Output the (X, Y) coordinate of the center of the cell containing the given text.  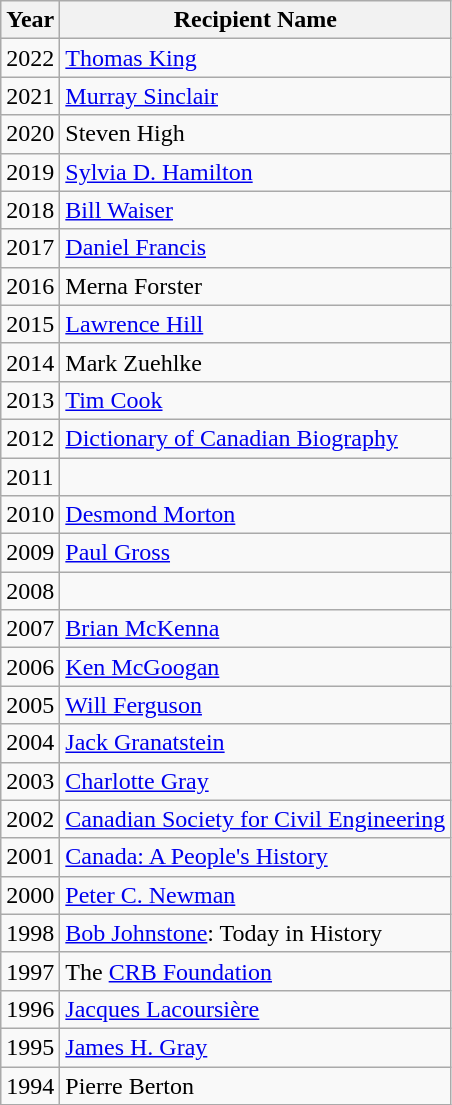
Desmond Morton (256, 515)
Bill Waiser (256, 210)
James H. Gray (256, 1047)
Paul Gross (256, 553)
Will Ferguson (256, 705)
Canada: A People's History (256, 857)
2001 (30, 857)
2010 (30, 515)
2013 (30, 400)
2009 (30, 553)
2006 (30, 667)
1998 (30, 933)
2014 (30, 362)
Sylvia D. Hamilton (256, 172)
2005 (30, 705)
2015 (30, 324)
Brian McKenna (256, 629)
2007 (30, 629)
The CRB Foundation (256, 971)
Pierre Berton (256, 1085)
2002 (30, 819)
2003 (30, 781)
Charlotte Gray (256, 781)
2004 (30, 743)
2016 (30, 286)
1995 (30, 1047)
1996 (30, 1009)
2020 (30, 134)
2021 (30, 96)
Tim Cook (256, 400)
2017 (30, 248)
2018 (30, 210)
2022 (30, 58)
2008 (30, 591)
2011 (30, 477)
Recipient Name (256, 20)
Peter C. Newman (256, 895)
Bob Johnstone: Today in History (256, 933)
Year (30, 20)
Mark Zuehlke (256, 362)
2012 (30, 438)
Canadian Society for Civil Engineering (256, 819)
Dictionary of Canadian Biography (256, 438)
Ken McGoogan (256, 667)
Steven High (256, 134)
2000 (30, 895)
1997 (30, 971)
Jack Granatstein (256, 743)
Jacques Lacoursière (256, 1009)
Thomas King (256, 58)
Daniel Francis (256, 248)
Murray Sinclair (256, 96)
1994 (30, 1085)
2019 (30, 172)
Lawrence Hill (256, 324)
Merna Forster (256, 286)
